Locate the cell with the specified text and output its [X, Y] center coordinate. 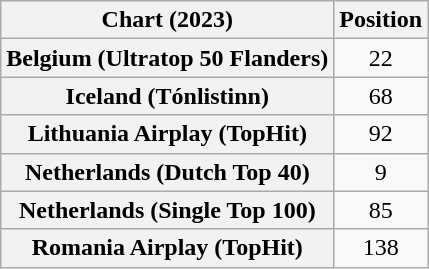
68 [381, 96]
Netherlands (Single Top 100) [168, 210]
Netherlands (Dutch Top 40) [168, 172]
85 [381, 210]
Position [381, 20]
92 [381, 134]
138 [381, 248]
Belgium (Ultratop 50 Flanders) [168, 58]
22 [381, 58]
Chart (2023) [168, 20]
Iceland (Tónlistinn) [168, 96]
Lithuania Airplay (TopHit) [168, 134]
Romania Airplay (TopHit) [168, 248]
9 [381, 172]
